Capture the cell that displays the provided text and extract its (X, Y) central coordinate. 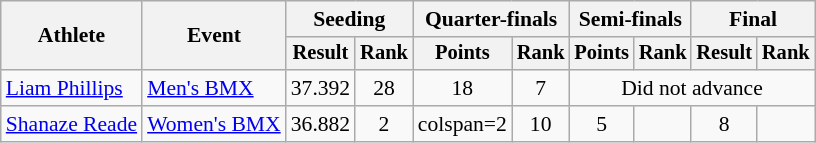
2 (384, 124)
36.882 (320, 124)
Quarter-finals (492, 19)
Final (752, 19)
Women's BMX (214, 124)
7 (541, 88)
Liam Phillips (72, 88)
colspan=2 (462, 124)
5 (601, 124)
Semi-finals (630, 19)
18 (462, 88)
10 (541, 124)
8 (724, 124)
28 (384, 88)
Event (214, 36)
Athlete (72, 36)
Men's BMX (214, 88)
Shanaze Reade (72, 124)
37.392 (320, 88)
Seeding (350, 19)
Did not advance (692, 88)
